From the cell containing the given text, extract its center point as (x, y) coordinate. 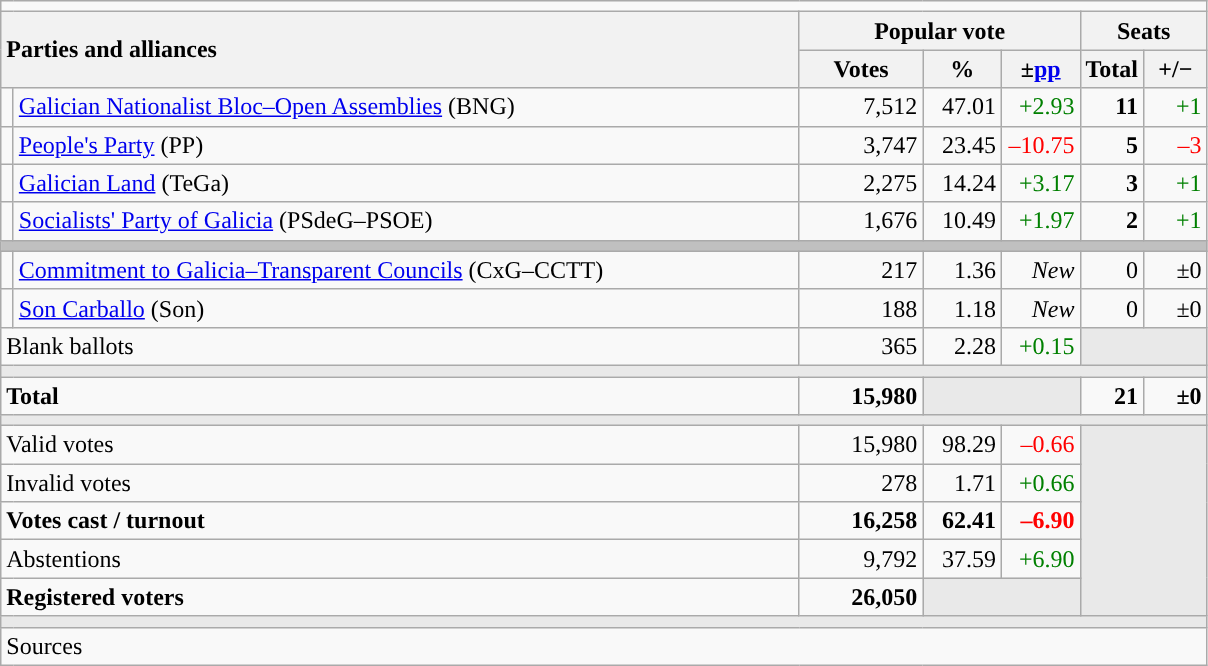
Galician Nationalist Bloc–Open Assemblies (BNG) (406, 107)
2,275 (861, 183)
+3.17 (1040, 183)
–6.90 (1040, 521)
+0.15 (1040, 346)
11 (1112, 107)
1,676 (861, 221)
62.41 (962, 521)
3 (1112, 183)
37.59 (962, 559)
10.49 (962, 221)
3,747 (861, 145)
Sources (604, 646)
Socialists' Party of Galicia (PSdeG–PSOE) (406, 221)
Votes (861, 69)
365 (861, 346)
7,512 (861, 107)
–3 (1176, 145)
23.45 (962, 145)
–10.75 (1040, 145)
217 (861, 270)
1.71 (962, 483)
Popular vote (940, 31)
14.24 (962, 183)
5 (1112, 145)
Parties and alliances (400, 50)
±pp (1040, 69)
98.29 (962, 445)
188 (861, 308)
+6.90 (1040, 559)
+0.66 (1040, 483)
278 (861, 483)
–0.66 (1040, 445)
21 (1112, 395)
% (962, 69)
People's Party (PP) (406, 145)
Invalid votes (400, 483)
+2.93 (1040, 107)
Seats (1144, 31)
Valid votes (400, 445)
Galician Land (TeGa) (406, 183)
9,792 (861, 559)
+/− (1176, 69)
Votes cast / turnout (400, 521)
1.36 (962, 270)
26,050 (861, 597)
Blank ballots (400, 346)
Registered voters (400, 597)
2.28 (962, 346)
Abstentions (400, 559)
Son Carballo (Son) (406, 308)
Commitment to Galicia–Transparent Councils (CxG–CCTT) (406, 270)
47.01 (962, 107)
16,258 (861, 521)
1.18 (962, 308)
2 (1112, 221)
+1.97 (1040, 221)
